Provide the (X, Y) coordinate of the cell's center where the given text is located.  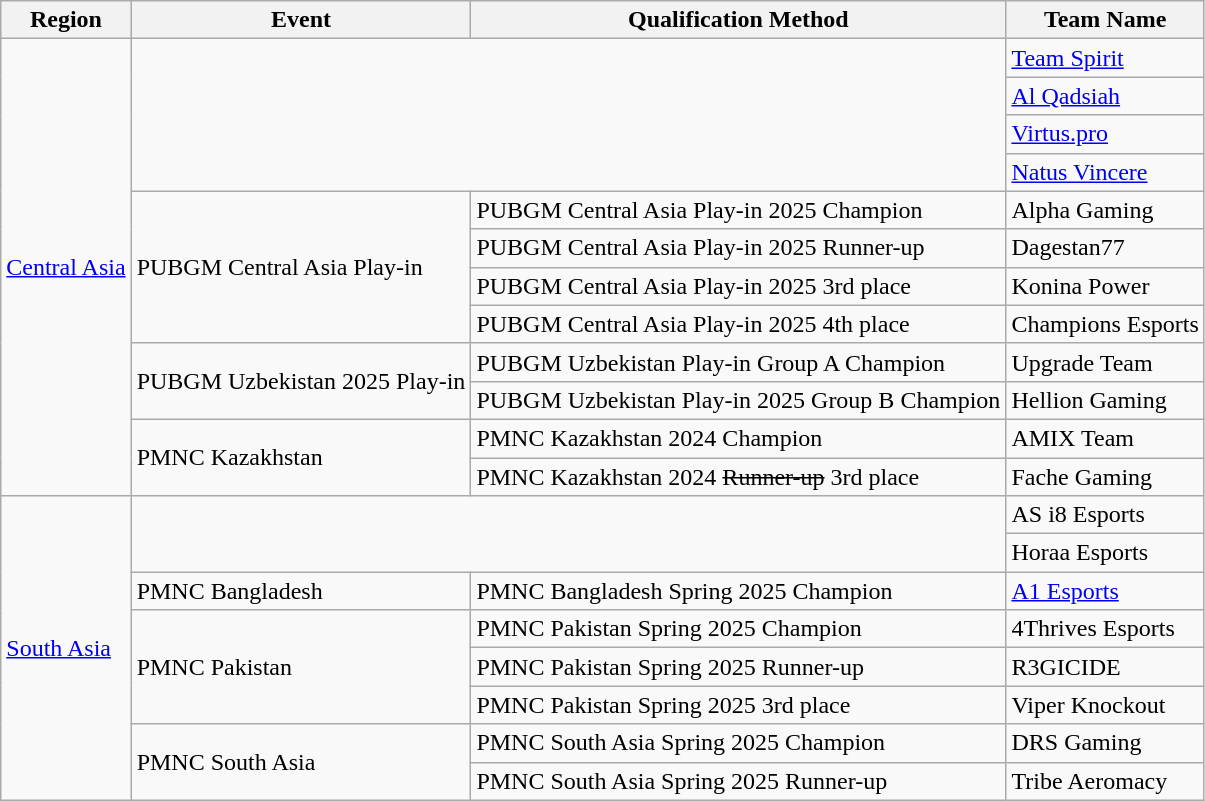
PMNC South Asia (301, 762)
PMNC Kazakhstan 2024 Champion (738, 438)
Tribe Aeromacy (1105, 781)
PMNC Bangladesh Spring 2025 Champion (738, 591)
Al Qadsiah (1105, 96)
PMNC Kazakhstan 2024 Runner-up 3rd place (738, 477)
Viper Knockout (1105, 705)
AS i8 Esports (1105, 515)
PUBGM Uzbekistan 2025 Play-in (301, 381)
Team Name (1105, 20)
PMNC Pakistan Spring 2025 Runner-up (738, 667)
4Thrives Esports (1105, 629)
Region (66, 20)
South Asia (66, 648)
DRS Gaming (1105, 743)
AMIX Team (1105, 438)
Fache Gaming (1105, 477)
PMNC Pakistan Spring 2025 3rd place (738, 705)
Hellion Gaming (1105, 400)
A1 Esports (1105, 591)
PMNC South Asia Spring 2025 Champion (738, 743)
Natus Vincere (1105, 172)
Virtus.pro (1105, 134)
Qualification Method (738, 20)
PUBGM Central Asia Play-in 2025 Champion (738, 210)
Upgrade Team (1105, 362)
Champions Esports (1105, 324)
PUBGM Central Asia Play-in (301, 267)
PUBGM Central Asia Play-in 2025 3rd place (738, 286)
PMNC Pakistan (301, 667)
PUBGM Central Asia Play-in 2025 4th place (738, 324)
Dagestan77 (1105, 248)
Team Spirit (1105, 58)
PUBGM Central Asia Play-in 2025 Runner-up (738, 248)
PMNC South Asia Spring 2025 Runner-up (738, 781)
R3GICIDE (1105, 667)
PUBGM Uzbekistan Play-in 2025 Group B Champion (738, 400)
Konina Power (1105, 286)
PMNC Bangladesh (301, 591)
PMNC Pakistan Spring 2025 Champion (738, 629)
Event (301, 20)
Alpha Gaming (1105, 210)
PMNC Kazakhstan (301, 457)
PUBGM Uzbekistan Play-in Group A Champion (738, 362)
Horaa Esports (1105, 553)
Central Asia (66, 268)
